Return the [X, Y] coordinate for the center point of the cell that contains the specified text.  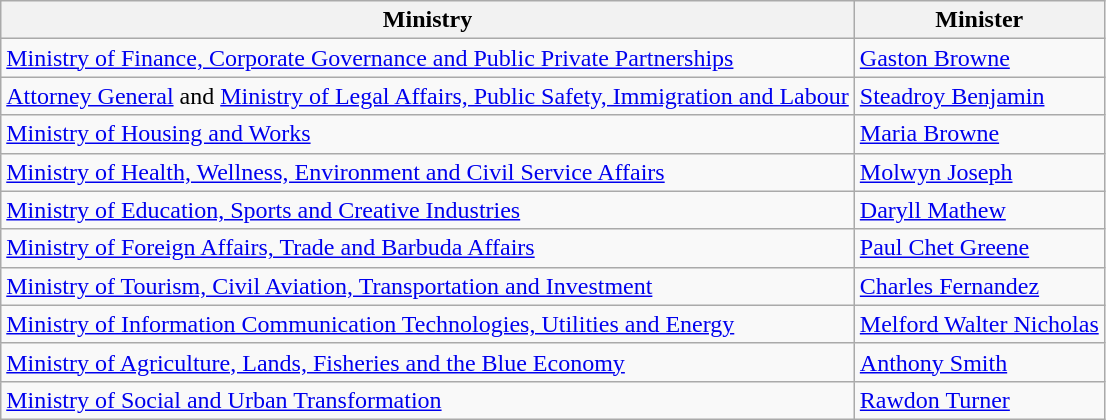
Ministry of Health, Wellness, Environment and Civil Service Affairs [428, 172]
Ministry of Finance, Corporate Governance and Public Private Partnerships [428, 58]
Melford Walter Nicholas [979, 324]
Ministry of Education, Sports and Creative Industries [428, 210]
Ministry of Foreign Affairs, Trade and Barbuda Affairs [428, 248]
Charles Fernandez [979, 286]
Daryll Mathew [979, 210]
Paul Chet Greene [979, 248]
Gaston Browne [979, 58]
Attorney General and Ministry of Legal Affairs, Public Safety, Immigration and Labour [428, 96]
Anthony Smith [979, 362]
Ministry of Tourism, Civil Aviation, Transportation and Investment [428, 286]
Steadroy Benjamin [979, 96]
Maria Browne [979, 134]
Ministry of Information Communication Technologies, Utilities and Energy [428, 324]
Ministry of Agriculture, Lands, Fisheries and the Blue Economy [428, 362]
Molwyn Joseph [979, 172]
Ministry of Social and Urban Transformation [428, 400]
Ministry [428, 20]
Rawdon Turner [979, 400]
Minister [979, 20]
Ministry of Housing and Works [428, 134]
